Pinpoint the cell where the given text exists, returning its (x, y) midpoint coordinate. 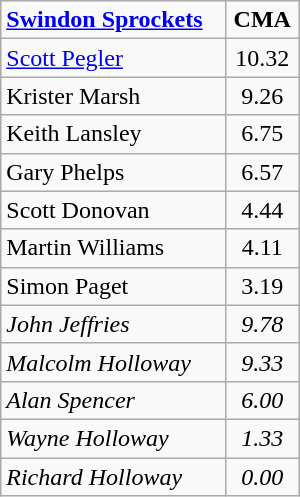
Keith Lansley (113, 134)
Scott Donovan (113, 210)
3.19 (262, 286)
Krister Marsh (113, 96)
10.32 (262, 58)
6.00 (262, 400)
Malcolm Holloway (113, 362)
CMA (262, 20)
6.57 (262, 172)
0.00 (262, 477)
1.33 (262, 438)
9.33 (262, 362)
9.78 (262, 324)
Swindon Sprockets (113, 20)
4.11 (262, 248)
6.75 (262, 134)
Martin Williams (113, 248)
Gary Phelps (113, 172)
9.26 (262, 96)
Richard Holloway (113, 477)
Scott Pegler (113, 58)
Wayne Holloway (113, 438)
John Jeffries (113, 324)
4.44 (262, 210)
Alan Spencer (113, 400)
Simon Paget (113, 286)
